Find where the given text appears and provide that cell's center as [X, Y] coordinate. 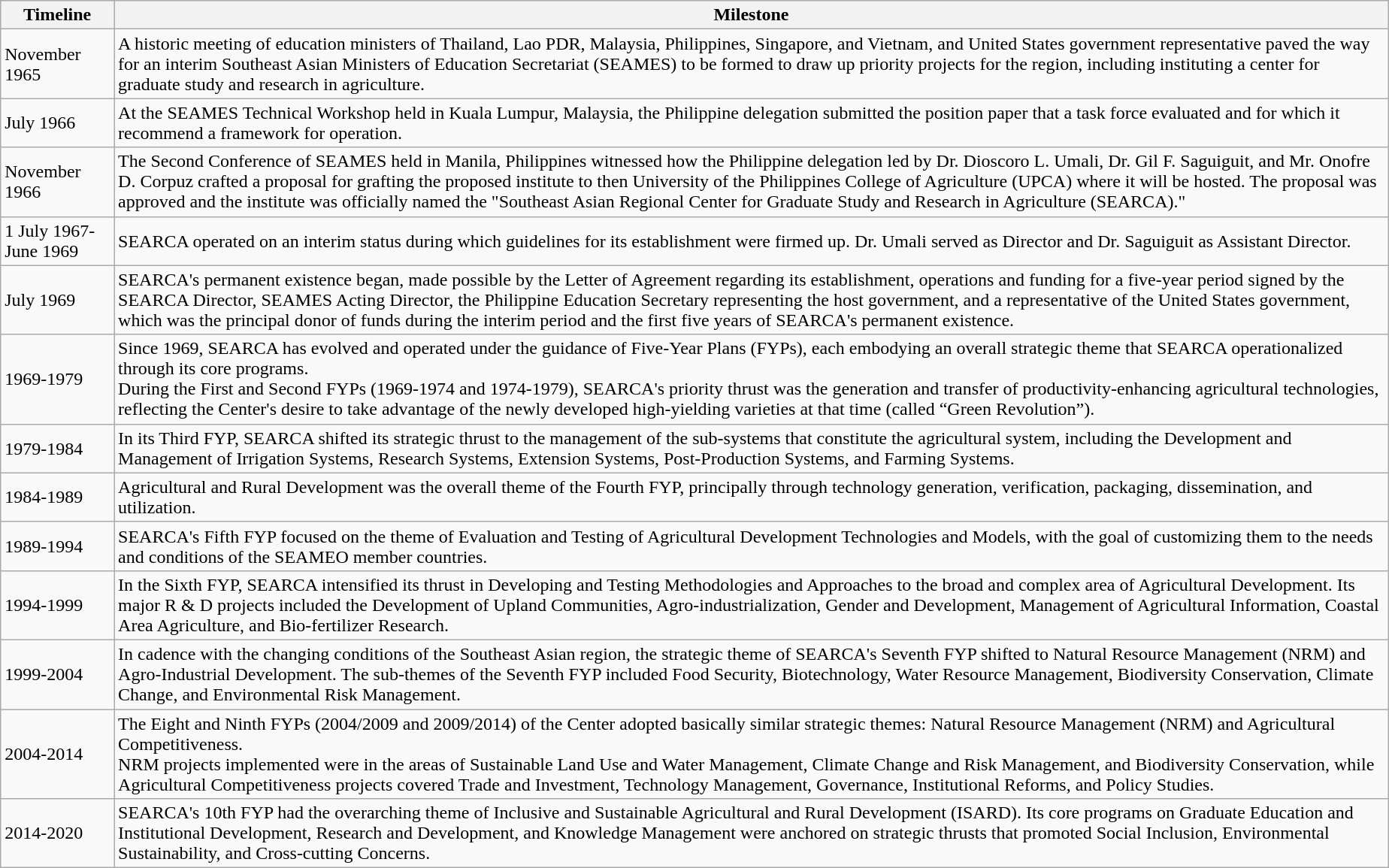
1984-1989 [57, 498]
July 1969 [57, 300]
2004-2014 [57, 755]
1999-2004 [57, 674]
November 1965 [57, 64]
Timeline [57, 15]
Milestone [752, 15]
1969-1979 [57, 379]
1994-1999 [57, 605]
2014-2020 [57, 833]
1979-1984 [57, 448]
July 1966 [57, 123]
November 1966 [57, 182]
1 July 1967-June 1969 [57, 240]
1989-1994 [57, 546]
